Find where the given text appears and provide that cell's center as (x, y) coordinate. 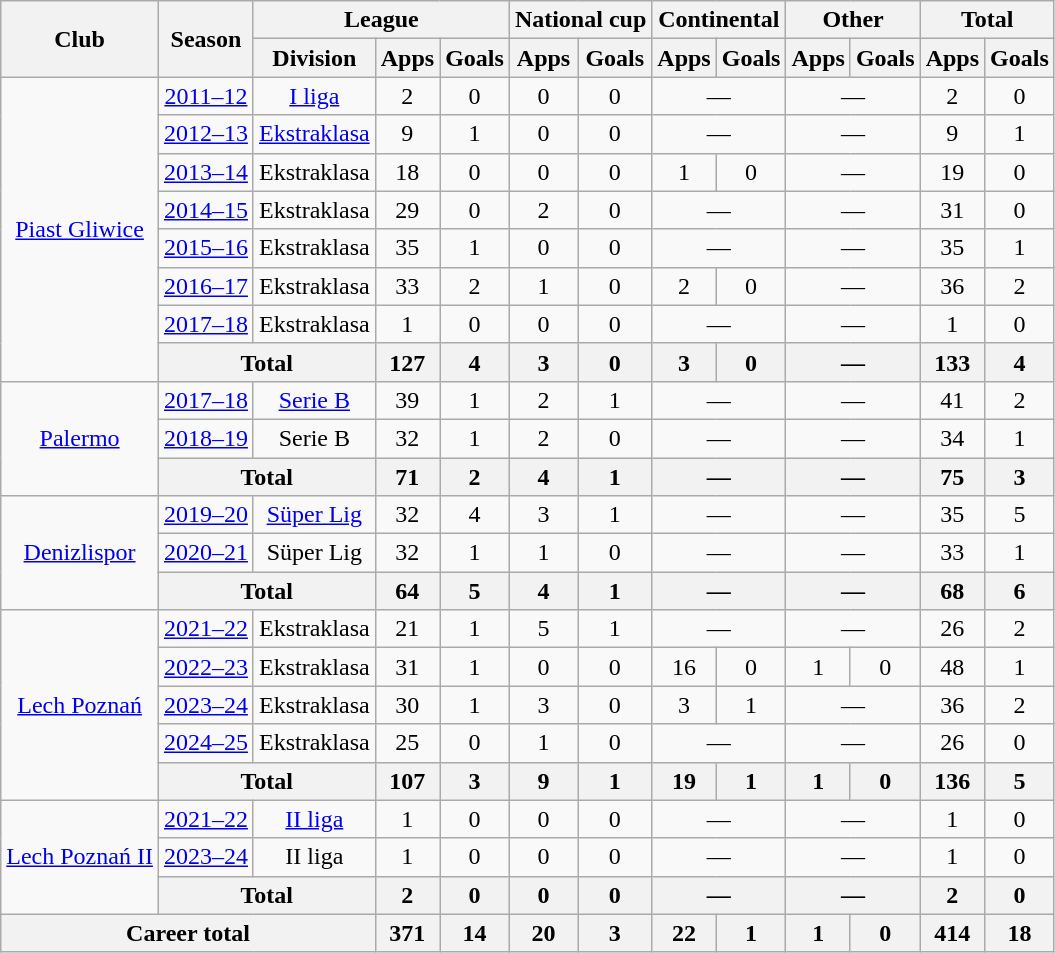
2020–21 (206, 553)
Palermo (80, 438)
2019–20 (206, 515)
I liga (314, 96)
2015–16 (206, 248)
Other (853, 20)
68 (952, 591)
133 (952, 362)
2012–13 (206, 134)
16 (684, 667)
64 (407, 591)
30 (407, 705)
2024–25 (206, 743)
Season (206, 39)
25 (407, 743)
71 (407, 477)
127 (407, 362)
136 (952, 781)
2011–12 (206, 96)
2016–17 (206, 286)
Piast Gliwice (80, 229)
48 (952, 667)
20 (543, 933)
107 (407, 781)
2013–14 (206, 172)
75 (952, 477)
41 (952, 400)
League (381, 20)
22 (684, 933)
Lech Poznań II (80, 857)
National cup (580, 20)
Denizlispor (80, 553)
2014–15 (206, 210)
21 (407, 629)
Lech Poznań (80, 705)
14 (475, 933)
Club (80, 39)
414 (952, 933)
Continental (719, 20)
Career total (188, 933)
2018–19 (206, 438)
371 (407, 933)
6 (1020, 591)
29 (407, 210)
2022–23 (206, 667)
Division (314, 58)
34 (952, 438)
39 (407, 400)
